Return the (X, Y) coordinate for the center point of the cell that contains the specified text.  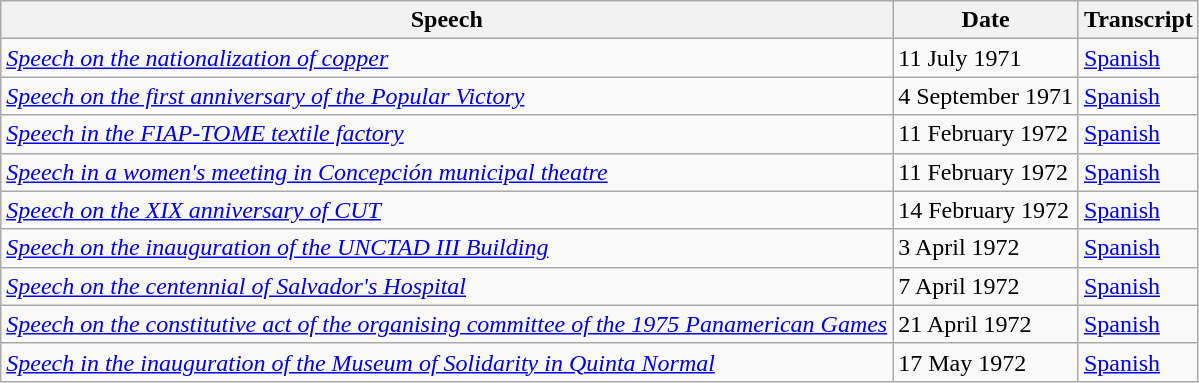
17 May 1972 (986, 362)
11 July 1971 (986, 58)
Speech in the inauguration of the Museum of Solidarity in Quinta Normal (447, 362)
Speech in a women's meeting in Concepción municipal theatre (447, 172)
14 February 1972 (986, 210)
Speech on the centennial of Salvador's Hospital (447, 286)
Speech on the nationalization of copper (447, 58)
3 April 1972 (986, 248)
21 April 1972 (986, 324)
Speech (447, 20)
7 April 1972 (986, 286)
Speech on the XIX anniversary of CUT (447, 210)
Date (986, 20)
Speech on the first anniversary of the Popular Victory (447, 96)
4 September 1971 (986, 96)
Speech on the constitutive act of the organising committee of the 1975 Panamerican Games (447, 324)
Speech on the inauguration of the UNCTAD III Building (447, 248)
Speech in the FIAP-TOME textile factory (447, 134)
Transcript (1138, 20)
